Locate the cell with the specified text and output its [X, Y] center coordinate. 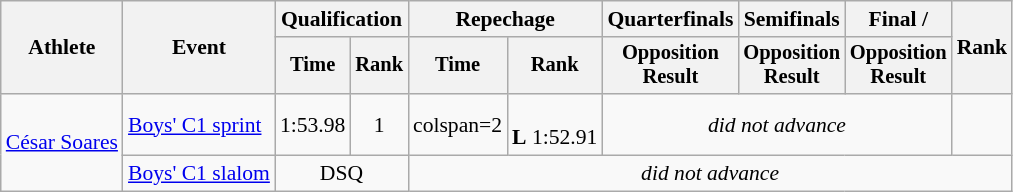
César Soares [62, 142]
colspan=2 [458, 124]
Boys' C1 sprint [199, 124]
Final / [898, 19]
Quarterfinals [670, 19]
DSQ [342, 174]
Semifinals [792, 19]
L 1:52.91 [554, 124]
1:53.98 [312, 124]
Qualification [342, 19]
Repechage [505, 19]
1 [379, 124]
Athlete [62, 48]
Boys' C1 slalom [199, 174]
Event [199, 48]
